Search for the cell housing the specified text and yield its (x, y) center coordinate. 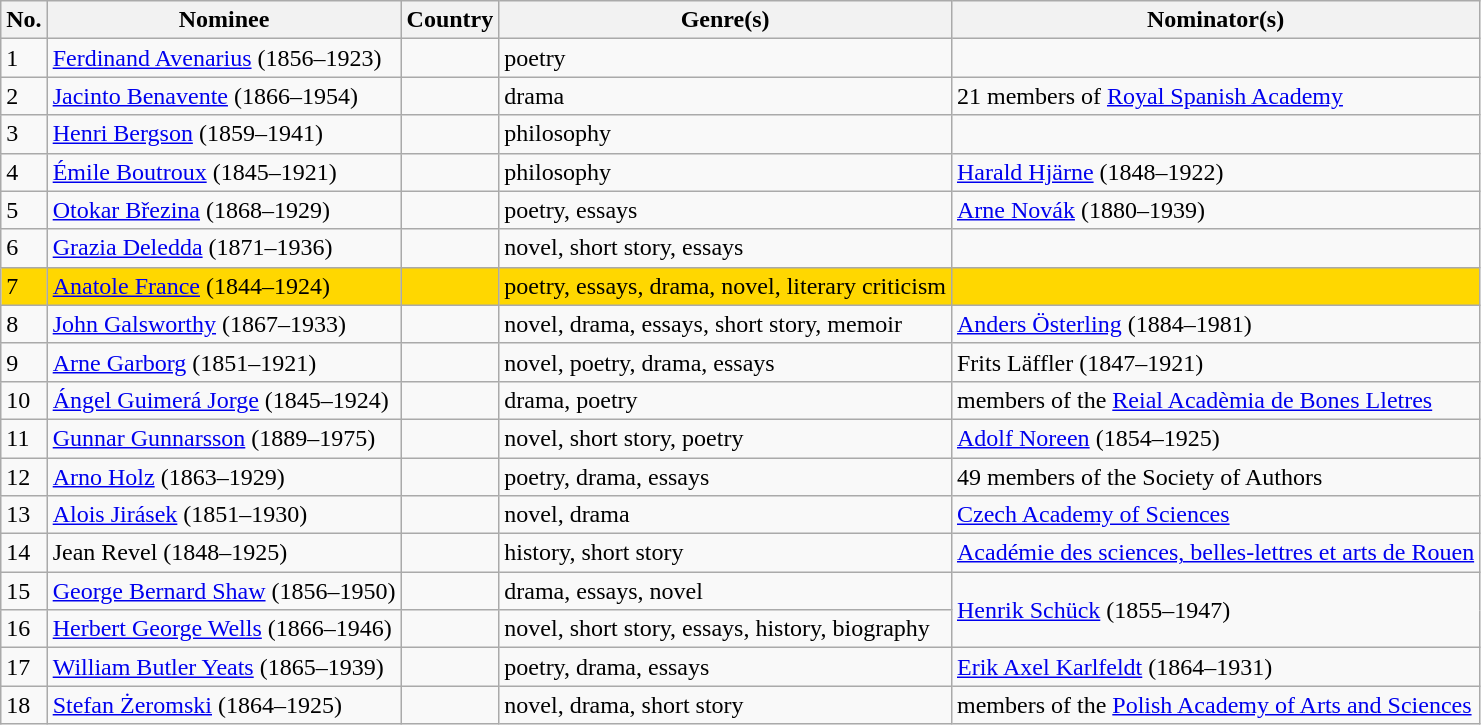
Alois Jirásek (1851–1930) (224, 515)
Arno Holz (1863–1929) (224, 477)
poetry (726, 58)
novel, short story, essays, history, biography (726, 629)
Émile Boutroux (1845–1921) (224, 172)
Académie des sciences, belles-lettres et arts de Rouen (1215, 553)
Arne Garborg (1851–1921) (224, 362)
William Butler Yeats (1865–1939) (224, 667)
Nominee (224, 20)
15 (24, 591)
Ferdinand Avenarius (1856–1923) (224, 58)
2 (24, 96)
history, short story (726, 553)
10 (24, 400)
Harald Hjärne (1848–1922) (1215, 172)
novel, drama, short story (726, 705)
21 members of Royal Spanish Academy (1215, 96)
members of the Polish Academy of Arts and Sciences (1215, 705)
drama (726, 96)
18 (24, 705)
Stefan Żeromski (1864–1925) (224, 705)
13 (24, 515)
Henrik Schück (1855–1947) (1215, 610)
Ángel Guimerá Jorge (1845–1924) (224, 400)
8 (24, 324)
Grazia Deledda (1871–1936) (224, 248)
novel, short story, poetry (726, 438)
Gunnar Gunnarsson (1889–1975) (224, 438)
6 (24, 248)
Nominator(s) (1215, 20)
drama, poetry (726, 400)
Herbert George Wells (1866–1946) (224, 629)
drama, essays, novel (726, 591)
poetry, essays, drama, novel, literary criticism (726, 286)
Henri Bergson (1859–1941) (224, 134)
novel, drama, essays, short story, memoir (726, 324)
Jacinto Benavente (1866–1954) (224, 96)
5 (24, 210)
Genre(s) (726, 20)
novel, short story, essays (726, 248)
1 (24, 58)
9 (24, 362)
49 members of the Society of Authors (1215, 477)
Jean Revel (1848–1925) (224, 553)
3 (24, 134)
Anatole France (1844–1924) (224, 286)
Frits Läffler (1847–1921) (1215, 362)
Country (450, 20)
Adolf Noreen (1854–1925) (1215, 438)
12 (24, 477)
members of the Reial Acadèmia de Bones Lletres (1215, 400)
Otokar Březina (1868–1929) (224, 210)
novel, drama (726, 515)
poetry, essays (726, 210)
7 (24, 286)
No. (24, 20)
16 (24, 629)
Arne Novák (1880–1939) (1215, 210)
17 (24, 667)
Anders Österling (1884–1981) (1215, 324)
11 (24, 438)
Erik Axel Karlfeldt (1864–1931) (1215, 667)
George Bernard Shaw (1856–1950) (224, 591)
Czech Academy of Sciences (1215, 515)
novel, poetry, drama, essays (726, 362)
John Galsworthy (1867–1933) (224, 324)
4 (24, 172)
14 (24, 553)
